Identify which cell holds the provided text, then report its [x, y] central coordinate. 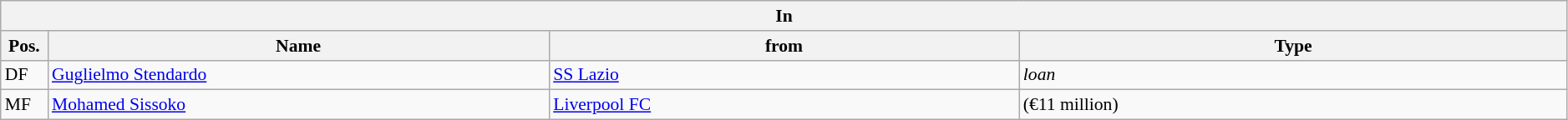
Liverpool FC [784, 105]
Type [1293, 46]
DF [24, 75]
(€11 million) [1293, 105]
MF [24, 105]
Mohamed Sissoko [298, 105]
Pos. [24, 46]
loan [1293, 75]
Guglielmo Stendardo [298, 75]
SS Lazio [784, 75]
from [784, 46]
Name [298, 46]
In [784, 16]
